Scan for the cell matching the given text and deliver its (X, Y) coordinate at center. 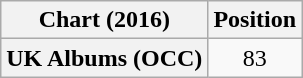
83 (255, 58)
UK Albums (OCC) (104, 58)
Position (255, 20)
Chart (2016) (104, 20)
